Return [X, Y] of the center of cell containing provided text 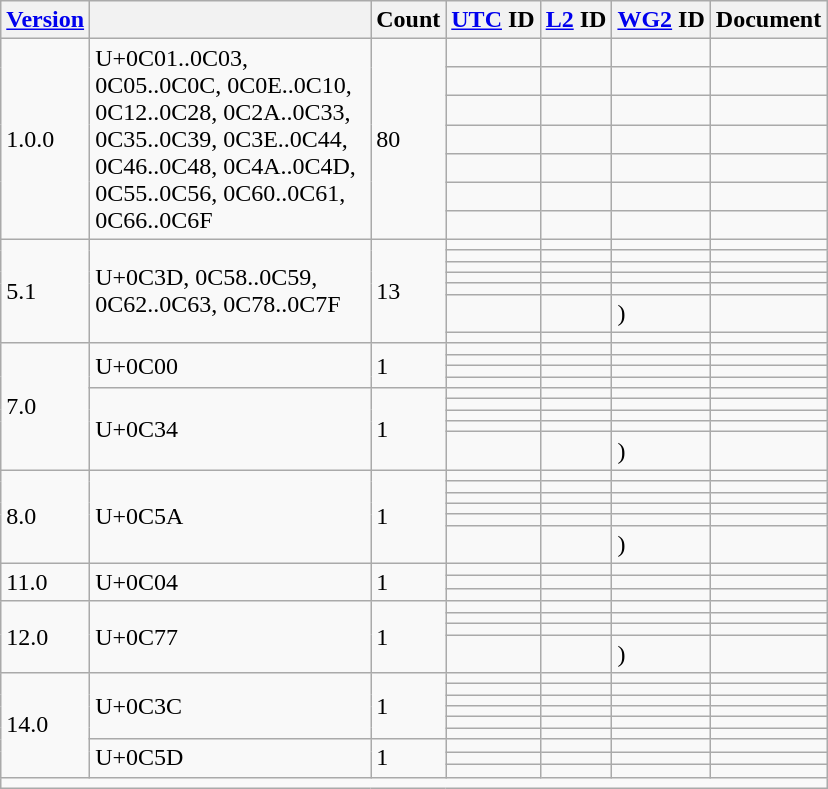
14.0 [46, 725]
13 [408, 291]
1.0.0 [46, 139]
Count [408, 20]
7.0 [46, 406]
U+0C3C [230, 706]
8.0 [46, 516]
U+0C3D, 0C58..0C59, 0C62..0C63, 0C78..0C7F [230, 291]
UTC ID [493, 20]
U+0C00 [230, 365]
L2 ID [576, 20]
U+0C5A [230, 516]
11.0 [46, 582]
U+0C34 [230, 429]
U+0C77 [230, 636]
Version [46, 20]
5.1 [46, 291]
U+0C04 [230, 582]
12.0 [46, 636]
U+0C01..0C03, 0C05..0C0C, 0C0E..0C10, 0C12..0C28, 0C2A..0C33, 0C35..0C39, 0C3E..0C44, 0C46..0C48, 0C4A..0C4D, 0C55..0C56, 0C60..0C61, 0C66..0C6F [230, 139]
80 [408, 139]
WG2 ID [661, 20]
Document [768, 20]
U+0C5D [230, 758]
